Scan for the cell matching the given text and deliver its [x, y] coordinate at center. 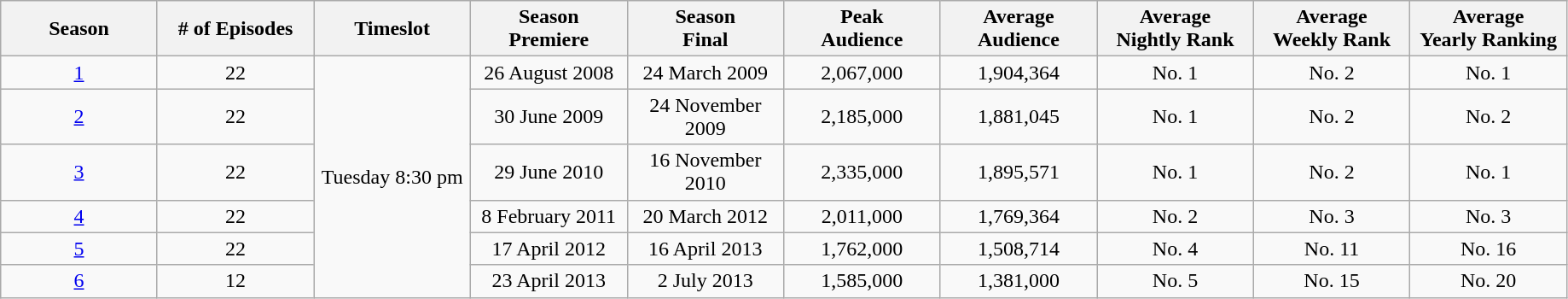
Season Final [706, 29]
26 August 2008 [549, 73]
1,762,000 [862, 249]
24 November 2009 [706, 116]
24 March 2009 [706, 73]
2,185,000 [862, 116]
No. 16 [1489, 249]
Season Premiere [549, 29]
2,011,000 [862, 216]
8 February 2011 [549, 216]
6 [79, 281]
Season [79, 29]
16 April 2013 [706, 249]
1,895,571 [1019, 173]
1,769,364 [1019, 216]
17 April 2012 [549, 249]
2 [79, 116]
4 [79, 216]
No. 20 [1489, 281]
Tuesday 8:30 pm [392, 177]
No. 5 [1176, 281]
1,881,045 [1019, 116]
29 June 2010 [549, 173]
1,381,000 [1019, 281]
2,335,000 [862, 173]
2 July 2013 [706, 281]
1,585,000 [862, 281]
1 [79, 73]
Average Audience [1019, 29]
30 June 2009 [549, 116]
# of Episodes [235, 29]
Average Nightly Rank [1176, 29]
3 [79, 173]
No. 15 [1332, 281]
16 November 2010 [706, 173]
Peak Audience [862, 29]
12 [235, 281]
No. 4 [1176, 249]
No. 11 [1332, 249]
23 April 2013 [549, 281]
Timeslot [392, 29]
20 March 2012 [706, 216]
1,508,714 [1019, 249]
Average Weekly Rank [1332, 29]
Average Yearly Ranking [1489, 29]
2,067,000 [862, 73]
1,904,364 [1019, 73]
5 [79, 249]
